Search for the cell housing the specified text and yield its (X, Y) center coordinate. 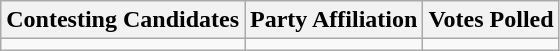
Contesting Candidates (123, 20)
Party Affiliation (334, 20)
Votes Polled (491, 20)
